Pinpoint the cell where the given text exists, returning its [x, y] midpoint coordinate. 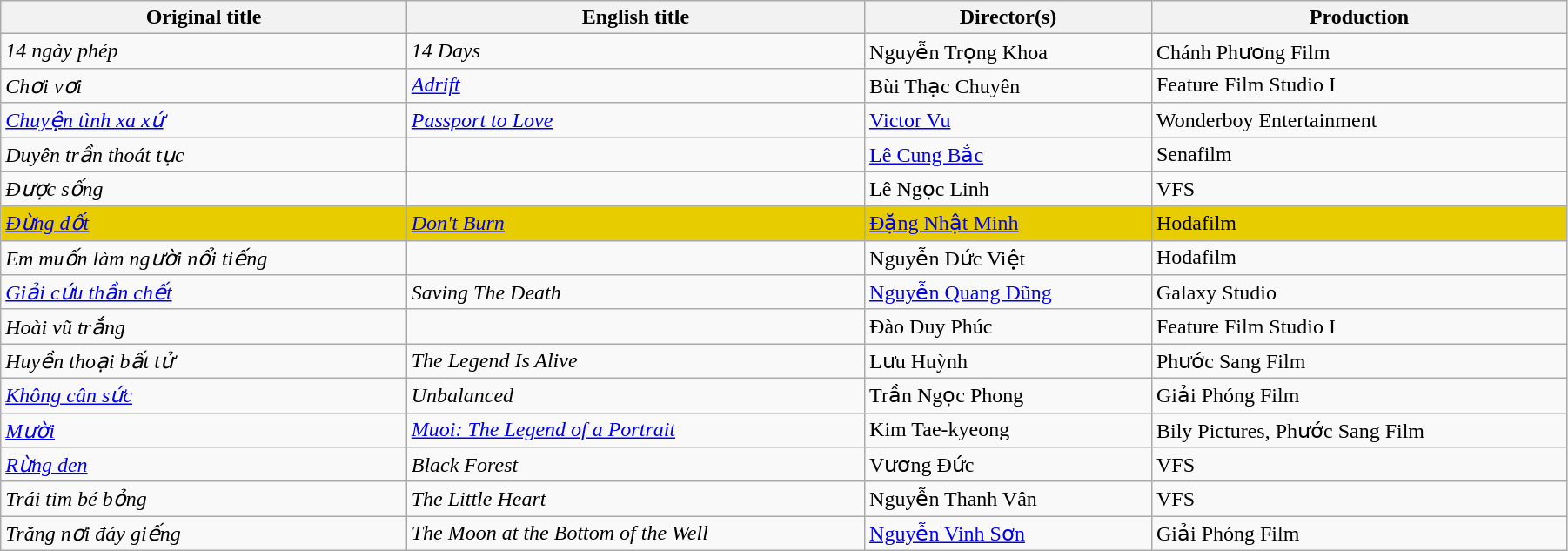
Bily Pictures, Phước Sang Film [1359, 430]
The Legend Is Alive [635, 361]
Nguyễn Vinh Sơn [1008, 534]
Chuyện tình xa xứ [204, 120]
Rừng đen [204, 465]
Vương Đức [1008, 465]
Trần Ngọc Phong [1008, 395]
Lê Cung Bắc [1008, 155]
14 ngày phép [204, 51]
Original title [204, 17]
Bùi Thạc Chuyên [1008, 85]
Passport to Love [635, 120]
Nguyễn Thanh Vân [1008, 499]
Chơi vơi [204, 85]
Trăng nơi đáy giếng [204, 534]
Kim Tae-kyeong [1008, 430]
Saving The Death [635, 292]
Unbalanced [635, 395]
Đặng Nhật Minh [1008, 224]
Wonderboy Entertainment [1359, 120]
Muoi: The Legend of a Portrait [635, 430]
Hoài vũ trắng [204, 326]
Victor Vu [1008, 120]
Được sống [204, 189]
Đào Duy Phúc [1008, 326]
Don't Burn [635, 224]
Trái tim bé bỏng [204, 499]
Nguyễn Trọng Khoa [1008, 51]
Nguyễn Đức Việt [1008, 258]
Giải cứu thần chết [204, 292]
Adrift [635, 85]
Lưu Huỳnh [1008, 361]
Production [1359, 17]
14 Days [635, 51]
Black Forest [635, 465]
Chánh Phương Film [1359, 51]
Galaxy Studio [1359, 292]
Director(s) [1008, 17]
Senafilm [1359, 155]
English title [635, 17]
Nguyễn Quang Dũng [1008, 292]
The Little Heart [635, 499]
Mười [204, 430]
Không cân sức [204, 395]
The Moon at the Bottom of the Well [635, 534]
Em muốn làm người nổi tiếng [204, 258]
Đừng đốt [204, 224]
Lê Ngọc Linh [1008, 189]
Phước Sang Film [1359, 361]
Huyền thoại bất tử [204, 361]
Duyên trần thoát tục [204, 155]
